From the cell containing the given text, extract its center point as [X, Y] coordinate. 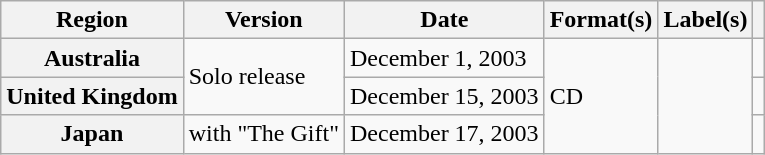
December 15, 2003 [444, 96]
December 1, 2003 [444, 58]
Region [92, 20]
Australia [92, 58]
Solo release [264, 77]
Label(s) [706, 20]
with "The Gift" [264, 134]
Format(s) [601, 20]
Date [444, 20]
CD [601, 96]
Version [264, 20]
December 17, 2003 [444, 134]
Japan [92, 134]
United Kingdom [92, 96]
